Find where the given text appears and provide that cell's center as [x, y] coordinate. 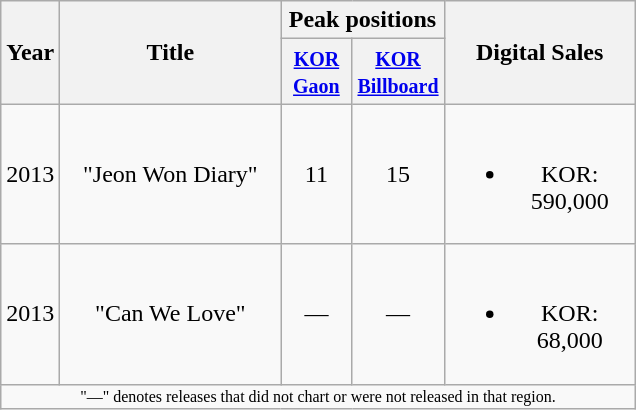
11 [316, 174]
"Can We Love" [170, 314]
Title [170, 52]
"—" denotes releases that did not chart or were not released in that region. [318, 396]
KORBillboard [398, 72]
"Jeon Won Diary" [170, 174]
15 [398, 174]
Peak positions [362, 20]
KORGaon [316, 72]
Digital Sales [540, 52]
Year [30, 52]
KOR: 68,000 [540, 314]
KOR: 590,000 [540, 174]
